Return [X, Y] of the center of cell containing provided text 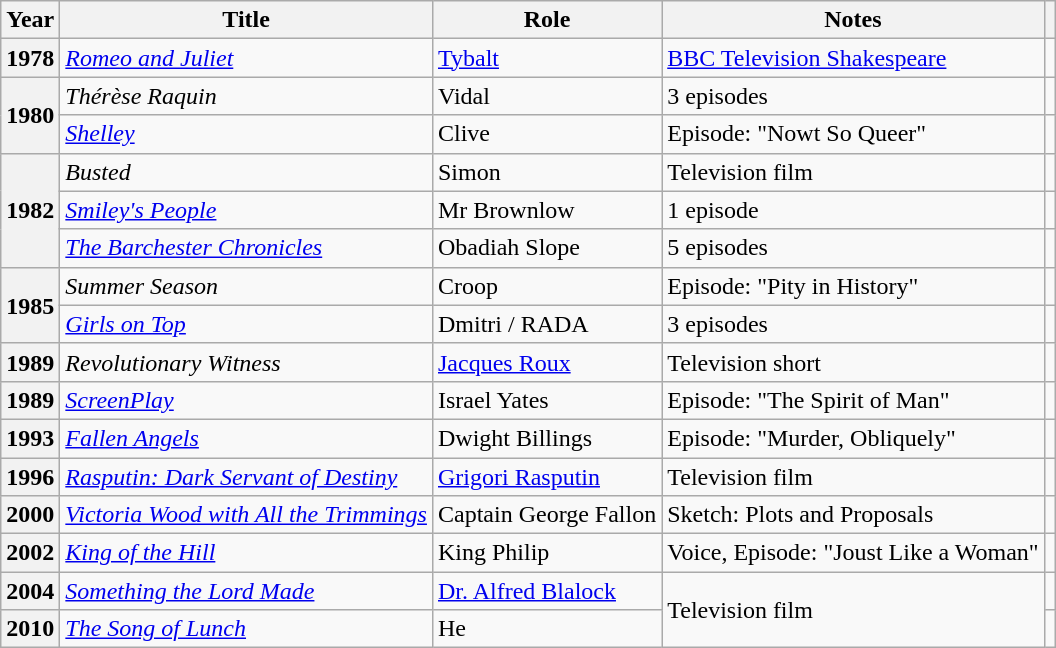
ScreenPlay [246, 400]
Fallen Angels [246, 438]
He [546, 629]
2002 [30, 553]
Notes [853, 20]
Title [246, 20]
2004 [30, 591]
1 episode [853, 210]
Revolutionary Witness [246, 362]
1982 [30, 210]
1985 [30, 305]
King of the Hill [246, 553]
Dr. Alfred Blalock [546, 591]
Episode: "Nowt So Queer" [853, 134]
Girls on Top [246, 324]
1980 [30, 115]
Jacques Roux [546, 362]
Shelley [246, 134]
Grigori Rasputin [546, 477]
Year [30, 20]
Thérèse Raquin [246, 96]
Episode: "Murder, Obliquely" [853, 438]
Croop [546, 286]
Episode: "Pity in History" [853, 286]
Clive [546, 134]
1978 [30, 58]
1993 [30, 438]
Summer Season [246, 286]
Tybalt [546, 58]
Obadiah Slope [546, 248]
Romeo and Juliet [246, 58]
Vidal [546, 96]
Simon [546, 172]
Role [546, 20]
Captain George Fallon [546, 515]
Victoria Wood with All the Trimmings [246, 515]
BBC Television Shakespeare [853, 58]
Voice, Episode: "Joust Like a Woman" [853, 553]
2010 [30, 629]
Episode: "The Spirit of Man" [853, 400]
The Barchester Chronicles [246, 248]
Something the Lord Made [246, 591]
Dwight Billings [546, 438]
Israel Yates [546, 400]
2000 [30, 515]
Busted [246, 172]
Dmitri / RADA [546, 324]
1996 [30, 477]
Television short [853, 362]
Rasputin: Dark Servant of Destiny [246, 477]
5 episodes [853, 248]
Smiley's People [246, 210]
The Song of Lunch [246, 629]
Mr Brownlow [546, 210]
Sketch: Plots and Proposals [853, 515]
King Philip [546, 553]
